Locate the cell with the specified text and output its (x, y) center coordinate. 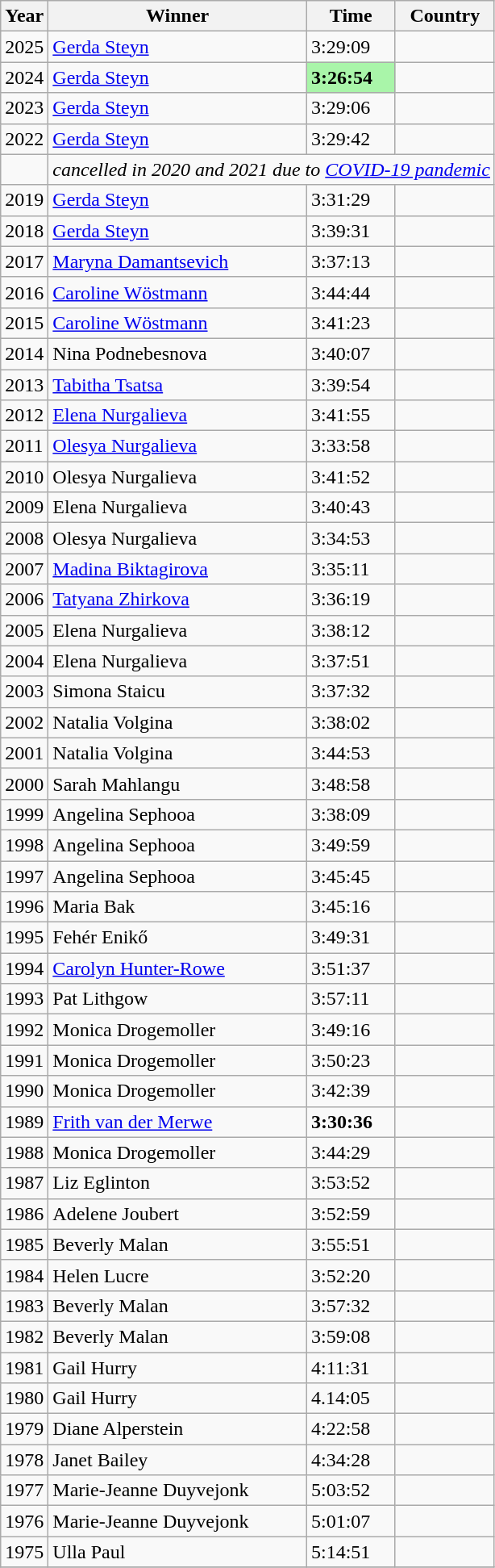
Helen Lucre (177, 1275)
1990 (24, 1091)
2019 (24, 200)
3:34:53 (351, 538)
2001 (24, 753)
1977 (24, 1491)
3:59:08 (351, 1336)
1999 (24, 814)
1995 (24, 938)
1993 (24, 999)
3:51:37 (351, 968)
2013 (24, 385)
1997 (24, 876)
Adelene Joubert (177, 1214)
3:35:11 (351, 569)
1987 (24, 1183)
1985 (24, 1244)
Fehér Enikő (177, 938)
3:44:44 (351, 292)
1998 (24, 845)
Diane Alperstein (177, 1429)
2017 (24, 261)
3:49:31 (351, 938)
2002 (24, 722)
2007 (24, 569)
1984 (24, 1275)
3:52:59 (351, 1214)
Country (445, 16)
2024 (24, 77)
2018 (24, 231)
2008 (24, 538)
3:39:31 (351, 231)
2012 (24, 416)
Sarah Mahlangu (177, 784)
3:29:09 (351, 47)
3:29:42 (351, 139)
Year (24, 16)
1975 (24, 1552)
3:57:32 (351, 1306)
Time (351, 16)
1981 (24, 1368)
2025 (24, 47)
Carolyn Hunter-Rowe (177, 968)
5:14:51 (351, 1552)
1986 (24, 1214)
1982 (24, 1336)
1983 (24, 1306)
Ulla Paul (177, 1552)
2004 (24, 661)
Pat Lithgow (177, 999)
3:45:45 (351, 876)
4.14:05 (351, 1399)
3:40:43 (351, 508)
3:30:36 (351, 1122)
3:29:06 (351, 108)
3:40:07 (351, 353)
3:33:58 (351, 446)
3:37:32 (351, 692)
Nina Podnebesnova (177, 353)
2009 (24, 508)
5:01:07 (351, 1521)
3:48:58 (351, 784)
3:55:51 (351, 1244)
1980 (24, 1399)
3:50:23 (351, 1060)
Maryna Damantsevich (177, 261)
3:44:53 (351, 753)
Frith van der Merwe (177, 1122)
Madina Biktagirova (177, 569)
Janet Bailey (177, 1460)
3:49:59 (351, 845)
4:34:28 (351, 1460)
1978 (24, 1460)
Tatyana Zhirkova (177, 600)
2015 (24, 323)
3:53:52 (351, 1183)
2011 (24, 446)
2010 (24, 477)
2005 (24, 630)
1994 (24, 968)
Tabitha Tsatsa (177, 385)
3:42:39 (351, 1091)
3:49:16 (351, 1030)
cancelled in 2020 and 2021 due to COVID-19 pandemic (272, 169)
3:41:52 (351, 477)
3:37:13 (351, 261)
1976 (24, 1521)
2006 (24, 600)
3:36:19 (351, 600)
3:45:16 (351, 907)
3:31:29 (351, 200)
4:22:58 (351, 1429)
2014 (24, 353)
1991 (24, 1060)
1996 (24, 907)
3:41:23 (351, 323)
3:52:20 (351, 1275)
3:57:11 (351, 999)
3:41:55 (351, 416)
3:44:29 (351, 1152)
1989 (24, 1122)
1988 (24, 1152)
3:38:09 (351, 814)
Maria Bak (177, 907)
5:03:52 (351, 1491)
3:39:54 (351, 385)
2016 (24, 292)
2000 (24, 784)
1992 (24, 1030)
3:38:02 (351, 722)
Simona Staicu (177, 692)
3:37:51 (351, 661)
Liz Eglinton (177, 1183)
2022 (24, 139)
2003 (24, 692)
2023 (24, 108)
Winner (177, 16)
3:26:54 (351, 77)
1979 (24, 1429)
4:11:31 (351, 1368)
3:38:12 (351, 630)
